Output the [X, Y] coordinate of the center of the cell containing the given text.  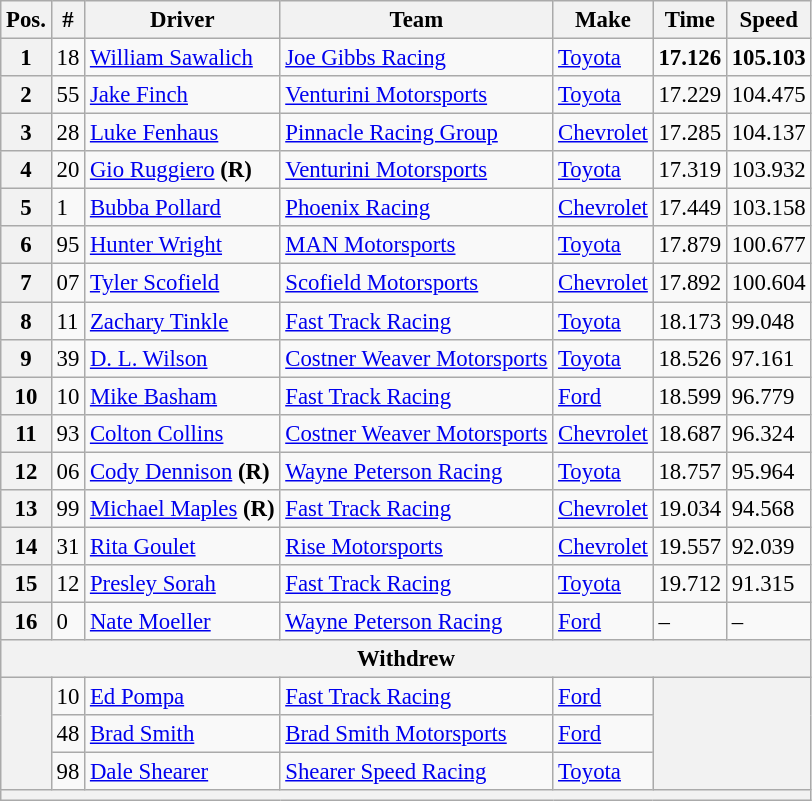
13 [26, 509]
92.039 [768, 546]
Hunter Wright [182, 245]
4 [26, 170]
Rita Goulet [182, 546]
MAN Motorsports [416, 245]
Joe Gibbs Racing [416, 58]
17.879 [690, 245]
# [68, 20]
Ed Pompa [182, 697]
Luke Fenhaus [182, 133]
17.229 [690, 95]
Pos. [26, 20]
Withdrew [406, 659]
31 [68, 546]
Rise Motorsports [416, 546]
Presley Sorah [182, 584]
3 [26, 133]
18.687 [690, 433]
18 [68, 58]
Mike Basham [182, 396]
15 [26, 584]
17.892 [690, 283]
96.324 [768, 433]
William Sawalich [182, 58]
48 [68, 734]
Cody Dennison (R) [182, 471]
99.048 [768, 321]
55 [68, 95]
95 [68, 245]
17.449 [690, 208]
9 [26, 358]
07 [68, 283]
Nate Moeller [182, 621]
39 [68, 358]
19.557 [690, 546]
Jake Finch [182, 95]
91.315 [768, 584]
5 [26, 208]
8 [26, 321]
105.103 [768, 58]
Bubba Pollard [182, 208]
Brad Smith Motorsports [416, 734]
Make [603, 20]
Time [690, 20]
100.677 [768, 245]
14 [26, 546]
97.161 [768, 358]
103.158 [768, 208]
98 [68, 772]
Driver [182, 20]
104.137 [768, 133]
Speed [768, 20]
6 [26, 245]
28 [68, 133]
103.932 [768, 170]
Shearer Speed Racing [416, 772]
18.526 [690, 358]
104.475 [768, 95]
18.757 [690, 471]
19.712 [690, 584]
Colton Collins [182, 433]
95.964 [768, 471]
7 [26, 283]
19.034 [690, 509]
16 [26, 621]
20 [68, 170]
06 [68, 471]
Pinnacle Racing Group [416, 133]
0 [68, 621]
D. L. Wilson [182, 358]
Tyler Scofield [182, 283]
Dale Shearer [182, 772]
Zachary Tinkle [182, 321]
Scofield Motorsports [416, 283]
96.779 [768, 396]
Brad Smith [182, 734]
17.126 [690, 58]
18.599 [690, 396]
Michael Maples (R) [182, 509]
2 [26, 95]
Gio Ruggiero (R) [182, 170]
18.173 [690, 321]
99 [68, 509]
Phoenix Racing [416, 208]
94.568 [768, 509]
17.285 [690, 133]
Team [416, 20]
93 [68, 433]
17.319 [690, 170]
100.604 [768, 283]
